Scan for the cell matching the given text and deliver its (x, y) coordinate at center. 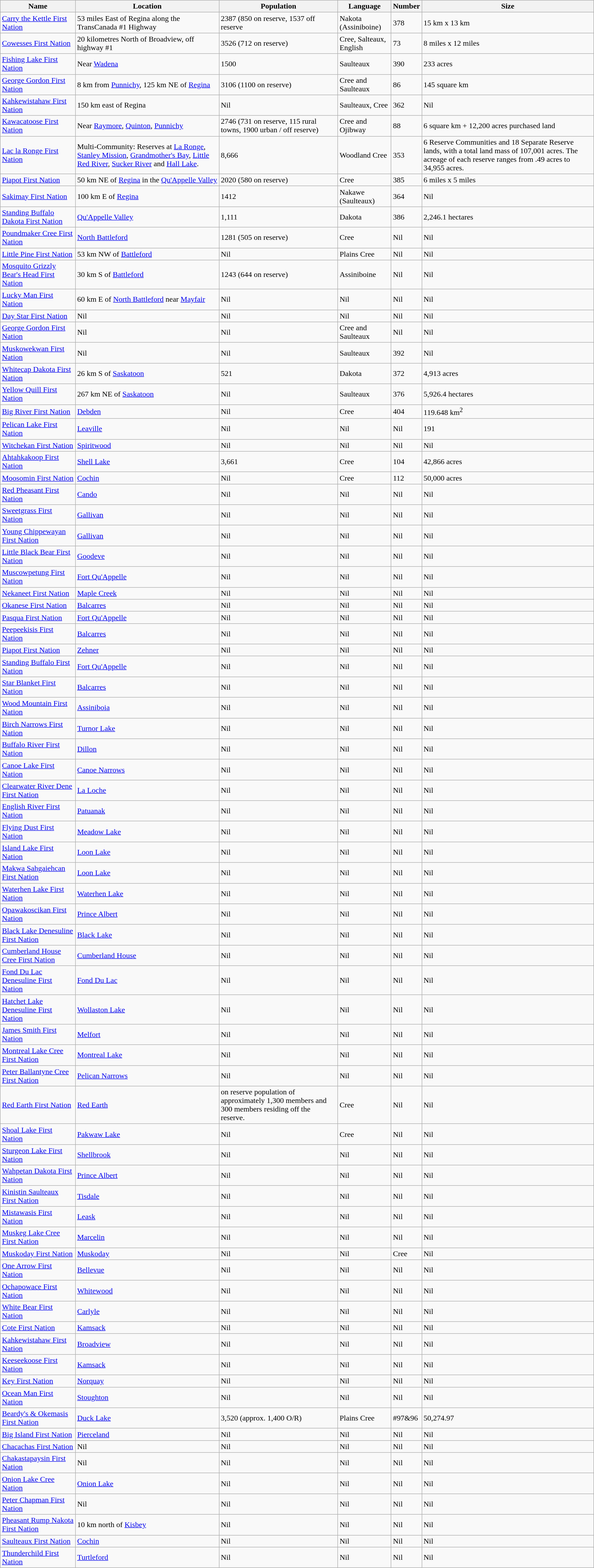
Chakastapaysin First Nation (38, 1463)
Sweetgrass First Nation (38, 515)
Pakwaw Lake (147, 1134)
8 miles x 12 miles (508, 43)
42,866 acres (508, 462)
Muskoday (147, 1254)
2020 (580 on reserve) (278, 180)
Pelican Lake First Nation (38, 429)
Day Star First Nation (38, 316)
Saulteaux, Cree (365, 105)
Sakimay First Nation (38, 196)
390 (406, 64)
Star Blanket First Nation (38, 687)
20 kilometres North of Broadview, off highway #1 (147, 43)
Assiniboia (147, 708)
Woodland Cree (365, 155)
376 (406, 394)
Nakota (Assiniboine) (365, 23)
119.648 km2 (508, 412)
Keeseekoose First Nation (38, 1365)
88 (406, 126)
86 (406, 84)
Cumberland House Cree First Nation (38, 955)
5,926.4 hectares (508, 394)
53 km NW of Battleford (147, 254)
Fond Du Lac Denesuline First Nation (38, 980)
Black Lake Denesuline First Nation (38, 935)
Whitecap Dakota First Nation (38, 374)
8,666 (278, 155)
4,913 acres (508, 374)
10 km north of Kisbey (147, 1525)
Shellbrook (147, 1155)
Cree and Ojibway (365, 126)
Onion Lake Cree Nation (38, 1483)
26 km S of Saskatoon (147, 374)
3526 (712 on reserve) (278, 43)
6 miles x 5 miles (508, 180)
3,520 (approx. 1,400 O/R) (278, 1418)
Clearwater River Dene First Nation (38, 791)
Pasqua First Nation (38, 617)
Waterhen Lake (147, 893)
15 km x 13 km (508, 23)
53 miles East of Regina along the TransCanada #1 Highway (147, 23)
Near Wadena (147, 64)
Poundmaker Cree First Nation (38, 237)
Flying Dust First Nation (38, 832)
Montreal Lake Cree First Nation (38, 1055)
Dillon (147, 749)
372 (406, 374)
267 km NE of Saskatoon (147, 394)
Sturgeon Lake First Nation (38, 1155)
Fond Du Lac (147, 980)
1,111 (278, 217)
Pierceland (147, 1434)
Near Raymore, Quinton, Punnichy (147, 126)
Witchekan First Nation (38, 445)
Muskoday First Nation (38, 1254)
James Smith First Nation (38, 1034)
La Loche (147, 791)
Saulteaux First Nation (38, 1541)
Ahtahkakoop First Nation (38, 462)
191 (508, 429)
Canoe Lake First Nation (38, 770)
Ochapowace First Nation (38, 1290)
Cando (147, 494)
Cote First Nation (38, 1328)
Big River First Nation (38, 412)
Lac la Ronge First Nation (38, 155)
Meadow Lake (147, 832)
Stoughton (147, 1398)
1500 (278, 64)
Big Island First Nation (38, 1434)
50 km NE of Regina in the Qu'Appelle Valley (147, 180)
Wollaston Lake (147, 1009)
One Arrow First Nation (38, 1270)
362 (406, 105)
Kinistin Saulteaux First Nation (38, 1196)
Location (147, 6)
Broadview (147, 1344)
Nakawe (Saulteaux) (365, 196)
Mistawasis First Nation (38, 1217)
Number (406, 6)
Nekaneet First Nation (38, 593)
Peter Chapman First Nation (38, 1504)
112 (406, 478)
Little Pine First Nation (38, 254)
Goodeve (147, 556)
1243 (644 on reserve) (278, 275)
Makwa Sahgaiehcan First Nation (38, 873)
392 (406, 353)
Key First Nation (38, 1381)
Wood Mountain First Nation (38, 708)
50,274.97 (508, 1418)
Leaville (147, 429)
Waterhen Lake First Nation (38, 893)
100 km E of Regina (147, 196)
Buffalo River First Nation (38, 749)
Wahpetan Dakota First Nation (38, 1176)
Marcelin (147, 1237)
1412 (278, 196)
Tisdale (147, 1196)
Fishing Lake First Nation (38, 64)
Red Earth First Nation (38, 1105)
Turnor Lake (147, 728)
2746 (731 on reserve, 115 rural towns, 1900 urban / off reserve) (278, 126)
English River First Nation (38, 811)
521 (278, 374)
Shell Lake (147, 462)
Muskowekwan First Nation (38, 353)
Onion Lake (147, 1483)
Zehner (147, 650)
150 km east of Regina (147, 105)
50,000 acres (508, 478)
Kawacatoose First Nation (38, 126)
404 (406, 412)
386 (406, 217)
Red Earth (147, 1105)
3106 (1100 on reserve) (278, 84)
Debden (147, 412)
Pelican Narrows (147, 1076)
Island Lake First Nation (38, 852)
Name (38, 6)
Muscowpetung First Nation (38, 577)
73 (406, 43)
Chacachas First Nation (38, 1447)
Cumberland House (147, 955)
6 square km + 12,200 acres purchased land (508, 126)
Okanese First Nation (38, 605)
Cowesses First Nation (38, 43)
Yellow Quill First Nation (38, 394)
364 (406, 196)
8 km from Punnichy, 125 km NE of Regina (147, 84)
60 km E of North Battleford near Mayfair (147, 299)
Birch Narrows First Nation (38, 728)
353 (406, 155)
Pheasant Rump Nakota First Nation (38, 1525)
Little Black Bear First Nation (38, 556)
Mosquito Grizzly Bear's Head First Nation (38, 275)
104 (406, 462)
Language (365, 6)
Lucky Man First Nation (38, 299)
3,661 (278, 462)
Assiniboine (365, 275)
Spiritwood (147, 445)
Standing Buffalo First Nation (38, 666)
Canoe Narrows (147, 770)
Thunderchild First Nation (38, 1558)
Moosomin First Nation (38, 478)
30 km S of Battleford (147, 275)
Ocean Man First Nation (38, 1398)
Maple Creek (147, 593)
Red Pheasant First Nation (38, 494)
Cree, Salteaux, English (365, 43)
Young Chippewayan First Nation (38, 535)
Norquay (147, 1381)
Standing Buffalo Dakota First Nation (38, 217)
Shoal Lake First Nation (38, 1134)
378 (406, 23)
145 square km (508, 84)
Montreal Lake (147, 1055)
Patuanak (147, 811)
2,246.1 hectares (508, 217)
#97&96 (406, 1418)
Opawakoscikan First Nation (38, 914)
Black Lake (147, 935)
Size (508, 6)
Bellevue (147, 1270)
Hatchet Lake Denesuline First Nation (38, 1009)
Qu'Appelle Valley (147, 217)
Duck Lake (147, 1418)
233 acres (508, 64)
White Bear First Nation (38, 1311)
Turtleford (147, 1558)
Whitewood (147, 1290)
Carry the Kettle First Nation (38, 23)
Multi-Community: Reserves at La Ronge, Stanley Mission, Grandmother's Bay, Little Red River, Sucker River and Hall Lake. (147, 155)
1281 (505 on reserve) (278, 237)
Peter Ballantyne Cree First Nation (38, 1076)
2387 (850 on reserve, 1537 off reserve (278, 23)
Peepeekisis First Nation (38, 634)
Beardy's & Okemasis First Nation (38, 1418)
Muskeg Lake Cree First Nation (38, 1237)
Leask (147, 1217)
Melfort (147, 1034)
Carlyle (147, 1311)
385 (406, 180)
Population (278, 6)
North Battleford (147, 237)
on reserve population of approximately 1,300 members and 300 members residing off the reserve. (278, 1105)
